Pinpoint the cell where the given text exists, returning its [x, y] midpoint coordinate. 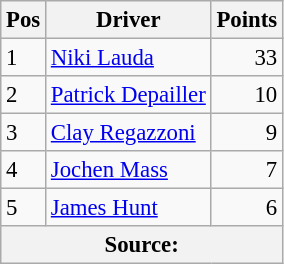
2 [24, 95]
Source: [142, 245]
Pos [24, 20]
Niki Lauda [129, 58]
Patrick Depailler [129, 95]
Clay Regazzoni [129, 133]
4 [24, 170]
6 [246, 208]
Driver [129, 20]
Jochen Mass [129, 170]
5 [24, 208]
1 [24, 58]
3 [24, 133]
33 [246, 58]
James Hunt [129, 208]
10 [246, 95]
9 [246, 133]
7 [246, 170]
Points [246, 20]
